Return (x, y) of the center of cell containing provided text 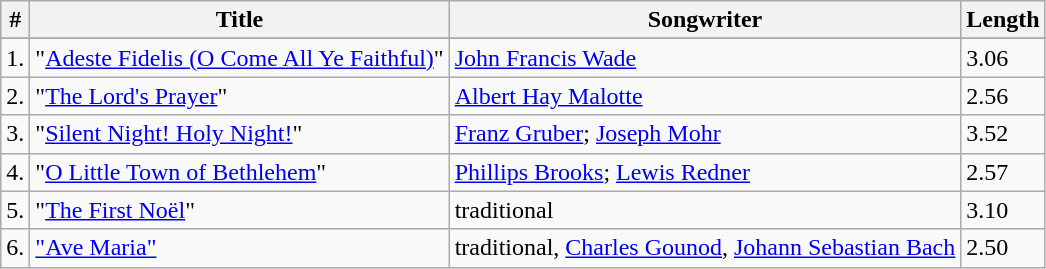
3.10 (1003, 210)
"Adeste Fidelis (O Come All Ye Faithful)" (240, 58)
traditional (705, 210)
2.50 (1003, 248)
1. (16, 58)
"The First Noël" (240, 210)
traditional, Charles Gounod, Johann Sebastian Bach (705, 248)
Phillips Brooks; Lewis Redner (705, 172)
# (16, 20)
Length (1003, 20)
2.56 (1003, 96)
"Ave Maria" (240, 248)
"Silent Night! Holy Night!" (240, 134)
"The Lord's Prayer" (240, 96)
Franz Gruber; Joseph Mohr (705, 134)
4. (16, 172)
5. (16, 210)
Songwriter (705, 20)
2.57 (1003, 172)
6. (16, 248)
Albert Hay Malotte (705, 96)
3. (16, 134)
2. (16, 96)
3.52 (1003, 134)
John Francis Wade (705, 58)
Title (240, 20)
"O Little Town of Bethlehem" (240, 172)
3.06 (1003, 58)
